From the cell containing the given text, extract its center point as (X, Y) coordinate. 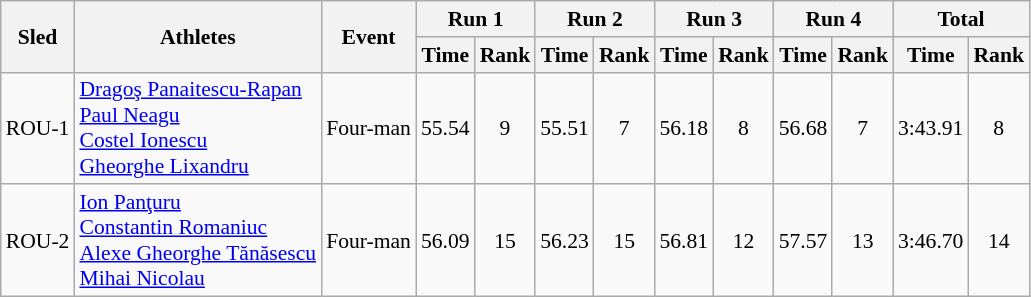
14 (998, 241)
Athletes (198, 36)
Event (368, 36)
Total (961, 19)
Run 1 (476, 19)
3:46.70 (930, 241)
Sled (38, 36)
Dragoş Panaitescu-RapanPaul NeaguCostel IonescuGheorghe Lixandru (198, 128)
3:43.91 (930, 128)
57.57 (804, 241)
Run 4 (834, 19)
Run 3 (714, 19)
56.68 (804, 128)
Run 2 (594, 19)
9 (506, 128)
56.81 (684, 241)
13 (862, 241)
Ion PanţuruConstantin RomaniucAlexe Gheorghe TănăsescuMihai Nicolau (198, 241)
56.09 (446, 241)
ROU-1 (38, 128)
12 (744, 241)
55.54 (446, 128)
56.18 (684, 128)
55.51 (564, 128)
ROU-2 (38, 241)
56.23 (564, 241)
